Output the (x, y) coordinate of the center of the cell containing the given text.  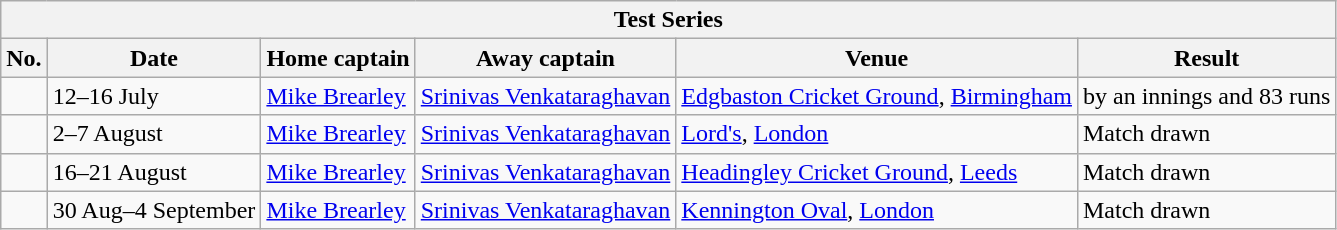
Home captain (338, 58)
2–7 August (154, 134)
Kennington Oval, London (877, 210)
No. (24, 58)
16–21 August (154, 172)
Headingley Cricket Ground, Leeds (877, 172)
Lord's, London (877, 134)
Away captain (546, 58)
12–16 July (154, 96)
Venue (877, 58)
Edgbaston Cricket Ground, Birmingham (877, 96)
Date (154, 58)
by an innings and 83 runs (1206, 96)
Test Series (668, 20)
30 Aug–4 September (154, 210)
Result (1206, 58)
